Pinpoint the cell where the given text exists, returning its (X, Y) midpoint coordinate. 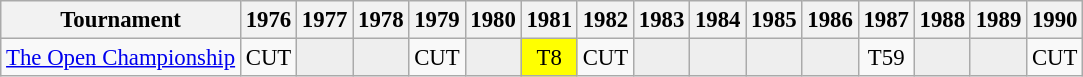
1982 (605, 20)
1985 (774, 20)
T8 (549, 58)
1983 (661, 20)
1986 (830, 20)
1976 (268, 20)
T59 (886, 58)
1987 (886, 20)
1989 (998, 20)
1980 (493, 20)
1981 (549, 20)
1977 (325, 20)
Tournament (121, 20)
The Open Championship (121, 58)
1988 (942, 20)
1978 (381, 20)
1979 (437, 20)
1990 (1055, 20)
1984 (718, 20)
